Determine the [x, y] coordinate at the center of the cell enclosing the given text.  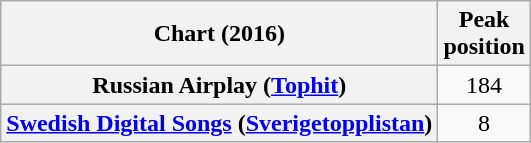
8 [484, 123]
Chart (2016) [220, 34]
Peakposition [484, 34]
Russian Airplay (Tophit) [220, 85]
Swedish Digital Songs (Sverigetopplistan) [220, 123]
184 [484, 85]
